Scan for the cell matching the given text and deliver its (x, y) coordinate at center. 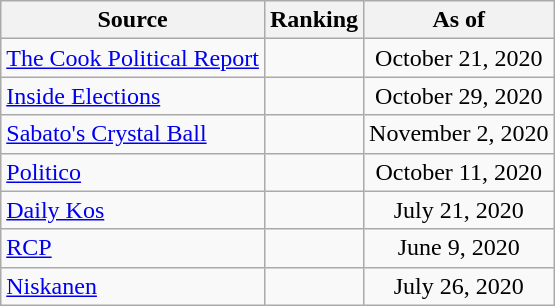
July 26, 2020 (459, 286)
October 11, 2020 (459, 172)
The Cook Political Report (133, 58)
Source (133, 20)
Politico (133, 172)
Niskanen (133, 286)
June 9, 2020 (459, 248)
As of (459, 20)
RCP (133, 248)
November 2, 2020 (459, 134)
October 29, 2020 (459, 96)
October 21, 2020 (459, 58)
Sabato's Crystal Ball (133, 134)
Daily Kos (133, 210)
July 21, 2020 (459, 210)
Inside Elections (133, 96)
Ranking (314, 20)
